Return [X, Y] of the center of cell containing provided text 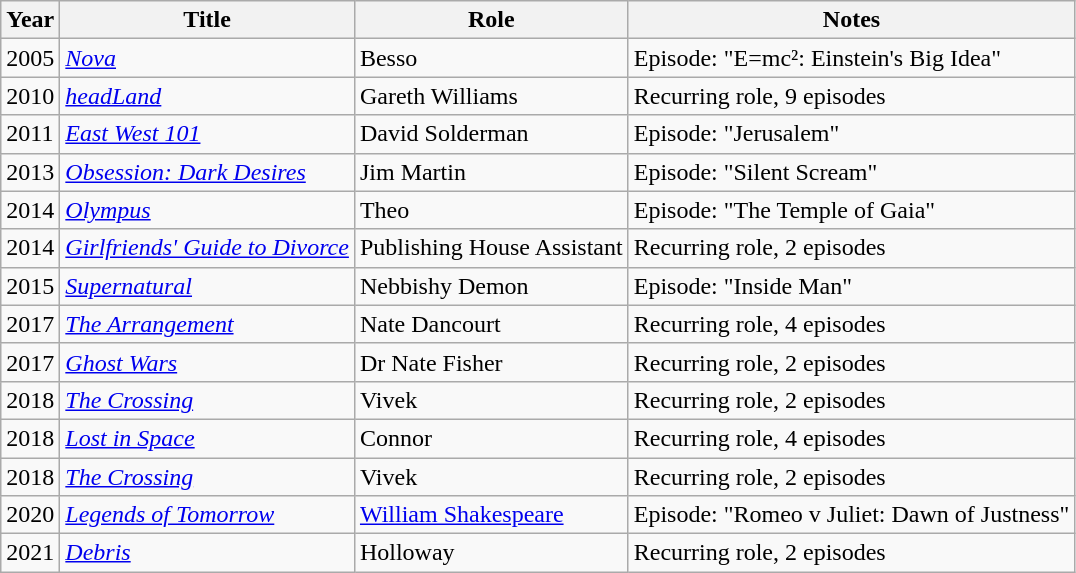
Episode: "Romeo v Juliet: Dawn of Justness" [852, 515]
Legends of Tomorrow [208, 515]
2013 [30, 172]
Theo [491, 210]
Title [208, 20]
Olympus [208, 210]
William Shakespeare [491, 515]
Jim Martin [491, 172]
Episode: "Silent Scream" [852, 172]
Obsession: Dark Desires [208, 172]
Episode: "The Temple of Gaia" [852, 210]
Ghost Wars [208, 362]
Year [30, 20]
Debris [208, 553]
2015 [30, 286]
Holloway [491, 553]
Publishing House Assistant [491, 248]
The Arrangement [208, 324]
Gareth Williams [491, 96]
Nova [208, 58]
East West 101 [208, 134]
Nate Dancourt [491, 324]
Nebbishy Demon [491, 286]
Episode: "E=mc²: Einstein's Big Idea" [852, 58]
2021 [30, 553]
Girlfriends' Guide to Divorce [208, 248]
Dr Nate Fisher [491, 362]
Notes [852, 20]
Supernatural [208, 286]
Lost in Space [208, 438]
Role [491, 20]
headLand [208, 96]
2010 [30, 96]
Episode: "Jerusalem" [852, 134]
2005 [30, 58]
Connor [491, 438]
2020 [30, 515]
Episode: "Inside Man" [852, 286]
2011 [30, 134]
Besso [491, 58]
David Solderman [491, 134]
Recurring role, 9 episodes [852, 96]
